Locate the cell with the specified text and output its [X, Y] center coordinate. 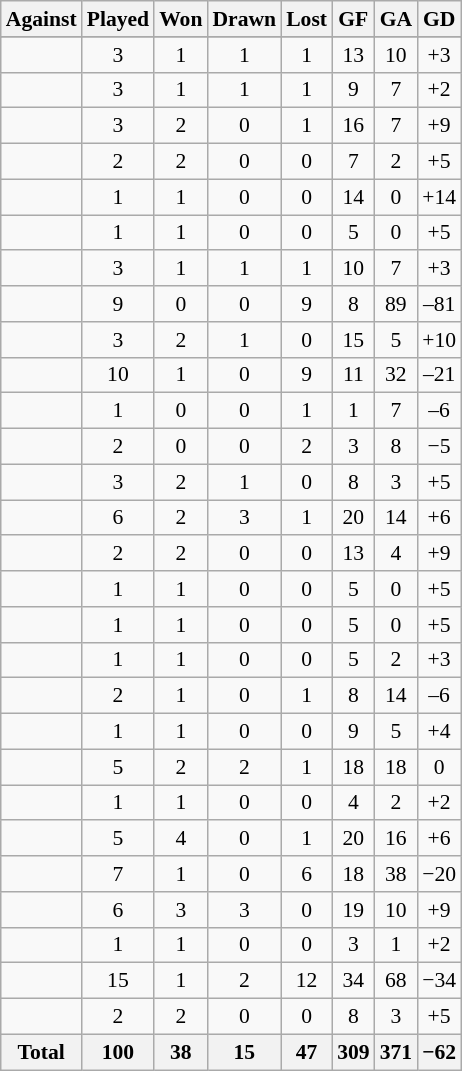
68 [396, 981]
12 [306, 981]
19 [354, 910]
309 [354, 1052]
Played [118, 19]
+14 [439, 197]
+10 [439, 340]
89 [396, 304]
−20 [439, 874]
−5 [439, 447]
–21 [439, 375]
Against [42, 19]
−34 [439, 981]
−62 [439, 1052]
+4 [439, 732]
GA [396, 19]
–81 [439, 304]
34 [354, 981]
Won [180, 19]
GF [354, 19]
GD [439, 19]
32 [396, 375]
371 [396, 1052]
11 [354, 375]
Drawn [244, 19]
Total [42, 1052]
47 [306, 1052]
Lost [306, 19]
100 [118, 1052]
